Capture the cell that displays the provided text and extract its (x, y) central coordinate. 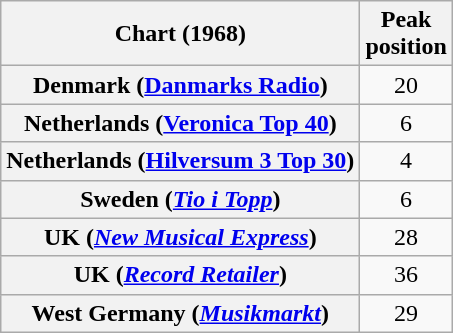
Sweden (Tio i Topp) (180, 199)
20 (406, 85)
West Germany (Musikmarkt) (180, 313)
UK (Record Retailer) (180, 275)
Peakposition (406, 34)
Denmark (Danmarks Radio) (180, 85)
Netherlands (Hilversum 3 Top 30) (180, 161)
28 (406, 237)
36 (406, 275)
UK (New Musical Express) (180, 237)
Chart (1968) (180, 34)
Netherlands (Veronica Top 40) (180, 123)
4 (406, 161)
29 (406, 313)
